From the cell containing the given text, extract its center point as (X, Y) coordinate. 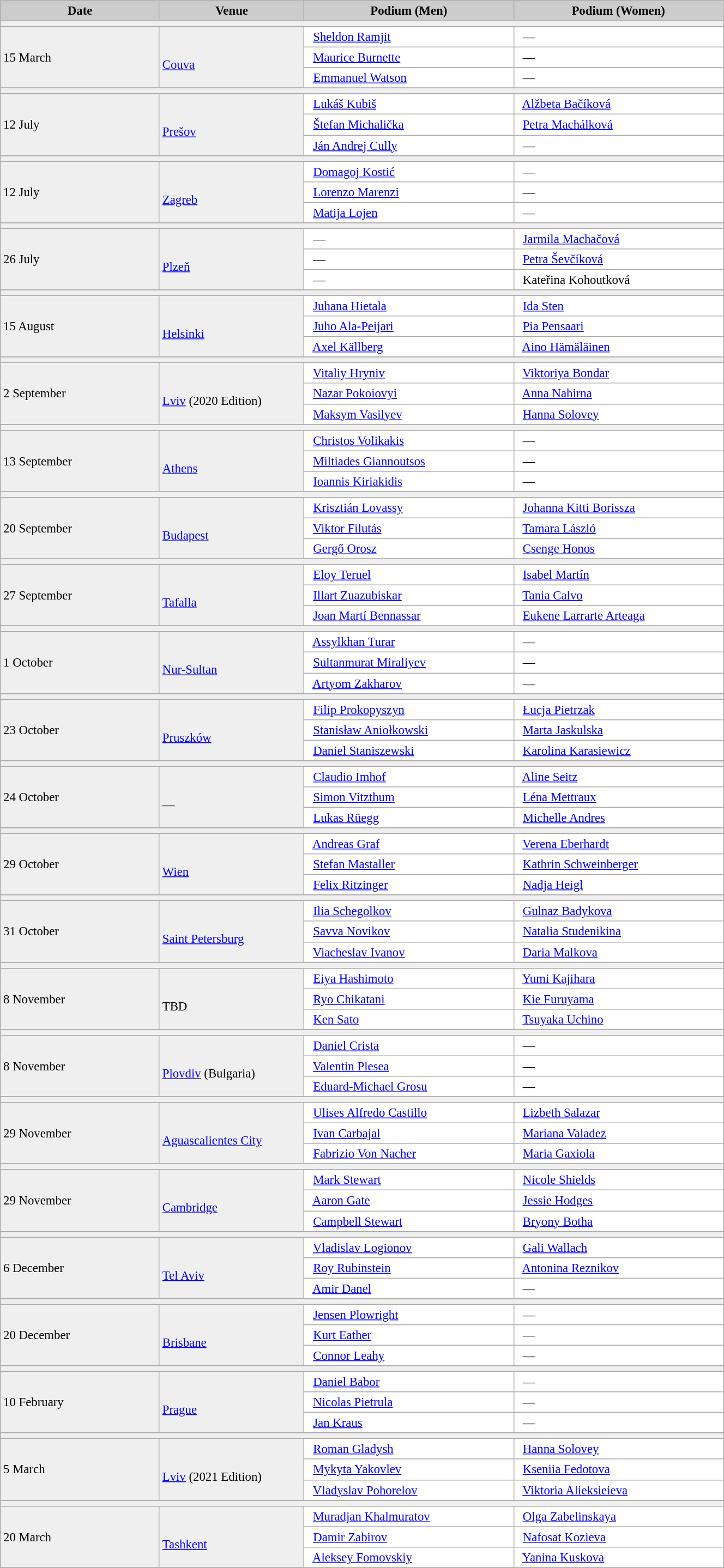
Podium (Women) (618, 11)
6 December (80, 1268)
Isabel Martín (618, 575)
Tania Calvo (618, 596)
Aguascalientes City (231, 1134)
Mark Stewart (409, 1180)
2 September (80, 393)
Savva Novikov (409, 932)
Plzeň (231, 259)
Viktoriya Bondar (618, 373)
13 September (80, 461)
15 March (80, 58)
24 October (80, 797)
Jan Kraus (409, 1423)
Karolina Karasiewicz (618, 750)
Mykyta Yakovlev (409, 1470)
Ryo Chikatani (409, 999)
31 October (80, 932)
Aino Hämäläinen (618, 347)
Jensen Plowright (409, 1315)
Stefan Mastaller (409, 864)
Vladyslav Pohorelov (409, 1490)
Cambridge (231, 1200)
Connor Leahy (409, 1355)
15 August (80, 327)
Viacheslav Ivanov (409, 952)
Petra Machálková (618, 125)
Ján Andrej Cully (409, 146)
Campbell Stewart (409, 1221)
Nicole Shields (618, 1180)
Christos Volikakis (409, 440)
Csenge Honos (618, 549)
Pruszków (231, 730)
Andreas Graf (409, 844)
Olga Zabelinskaya (618, 1516)
Podium (Men) (409, 11)
Damir Zabirov (409, 1537)
26 July (80, 259)
Plovdiv (Bulgaria) (231, 1066)
Prešov (231, 124)
Couva (231, 58)
Juhana Hietala (409, 306)
Jarmila Machačová (618, 239)
Johanna Kitti Borissza (618, 508)
Eukene Larrarte Arteaga (618, 616)
Daniel Babor (409, 1382)
Wien (231, 864)
Roy Rubinstein (409, 1268)
Kie Furuyama (618, 999)
Sheldon Ramjit (409, 37)
Vladislav Logionov (409, 1248)
Krisztián Lovassy (409, 508)
Štefan Michalička (409, 125)
Eduard-Michael Grosu (409, 1087)
Daniel Staniszewski (409, 750)
Gergő Orosz (409, 549)
1 October (80, 663)
10 February (80, 1403)
20 December (80, 1335)
Daniel Crista (409, 1046)
Valentin Plesea (409, 1066)
Zagreb (231, 192)
Ida Sten (618, 306)
Felix Ritzinger (409, 885)
Saint Petersburg (231, 932)
29 October (80, 864)
Helsinki (231, 327)
Kurt Eather (409, 1335)
Gulnaz Badykova (618, 911)
Kateřina Kohoutková (618, 280)
Yanina Kuskova (618, 1558)
Roman Gladysh (409, 1449)
Matija Lojen (409, 213)
Ken Sato (409, 1020)
Gali Wallach (618, 1248)
Alžbeta Bačíková (618, 104)
Athens (231, 461)
Miltiades Giannoutsos (409, 461)
Nazar Pokoiovyi (409, 394)
Eiya Hashimoto (409, 978)
Nadja Heigl (618, 885)
Pia Pensaari (618, 326)
Lizbeth Salazar (618, 1113)
Tel Aviv (231, 1268)
Maurice Burnette (409, 58)
Budapest (231, 529)
Lukas Rüegg (409, 818)
Maksym Vasilyev (409, 414)
Illart Zuazubiskar (409, 596)
Aaron Gate (409, 1201)
Muradjan Khalmuratov (409, 1516)
Ulises Alfredo Castillo (409, 1113)
Aleksey Fomovskiy (409, 1558)
Stanisław Aniołkowski (409, 730)
Nafosat Kozieva (618, 1537)
Bryony Botha (618, 1221)
Marta Jaskulska (618, 730)
Kseniia Fedotova (618, 1470)
Tamara László (618, 528)
Vitaliy Hryniv (409, 373)
Jessie Hodges (618, 1201)
Venue (231, 11)
Brisbane (231, 1335)
Anna Nahirna (618, 394)
Eloy Teruel (409, 575)
Ivan Carbajal (409, 1134)
Maria Gaxiola (618, 1154)
Tsuyaka Uchino (618, 1020)
20 September (80, 529)
Simon Vitzthum (409, 797)
Verena Eberhardt (618, 844)
Yumi Kajihara (618, 978)
Nur-Sultan (231, 663)
Daria Malkova (618, 952)
Nicolas Pietrula (409, 1402)
Domagoj Kostić (409, 172)
5 March (80, 1469)
Aline Seitz (618, 777)
Petra Ševčíková (618, 259)
Prague (231, 1403)
Ioannis Kiriakidis (409, 482)
Filip Prokopyszyn (409, 710)
20 March (80, 1537)
Michelle Andres (618, 818)
Mariana Valadez (618, 1134)
Lviv (2021 Edition) (231, 1469)
27 September (80, 595)
Kathrin Schweinberger (618, 864)
Fabrizio Von Nacher (409, 1154)
Tashkent (231, 1537)
Ilia Schegolkov (409, 911)
Joan Martí Bennassar (409, 616)
Emmanuel Watson (409, 78)
Viktor Filutás (409, 528)
Antonina Reznikov (618, 1268)
Assylkhan Turar (409, 643)
Amir Danel (409, 1288)
Juho Ala-Peijari (409, 326)
Claudio Imhof (409, 777)
Lviv (2020 Edition) (231, 393)
Sultanmurat Miraliyev (409, 663)
Lukáš Kubiš (409, 104)
Viktoria Alieksieieva (618, 1490)
Axel Källberg (409, 347)
Artyom Zakharov (409, 683)
Lorenzo Marenzi (409, 192)
Natalia Studenikina (618, 932)
Date (80, 11)
23 October (80, 730)
Léna Mettraux (618, 797)
Tafalla (231, 595)
TBD (231, 998)
Łucja Pietrzak (618, 710)
